Extract the [x, y] coordinate from the center of the cell holding the provided text.  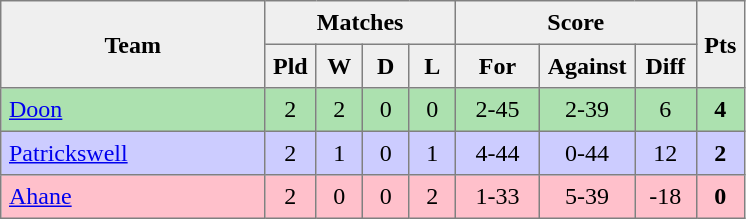
1-33 [497, 197]
D [385, 66]
12 [666, 153]
6 [666, 110]
Diff [666, 66]
L [432, 66]
0-44 [586, 153]
Doon [133, 110]
Patrickswell [133, 153]
2-45 [497, 110]
5-39 [586, 197]
W [339, 66]
Team [133, 44]
4 [720, 110]
For [497, 66]
Pld [290, 66]
Score [576, 23]
-18 [666, 197]
2-39 [586, 110]
Matches [360, 23]
Ahane [133, 197]
4-44 [497, 153]
Pts [720, 44]
Against [586, 66]
